Find where the given text appears and provide that cell's center as [x, y] coordinate. 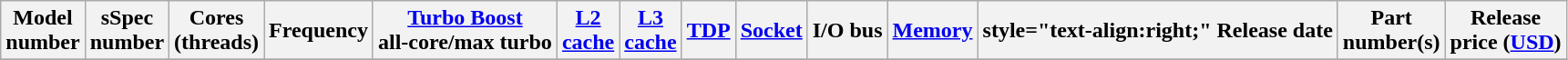
Frequency [319, 31]
Cores(threads) [217, 31]
Socket [771, 31]
Turbo Boostall-core/max turbo [465, 31]
Partnumber(s) [1391, 31]
Releaseprice (USD) [1505, 31]
Modelnumber [43, 31]
Memory [933, 31]
style="text-align:right;" Release date [1157, 31]
TDP [709, 31]
I/O bus [847, 31]
L2cache [588, 31]
L3cache [651, 31]
sSpecnumber [127, 31]
